Return (X, Y) of the center of cell containing provided text 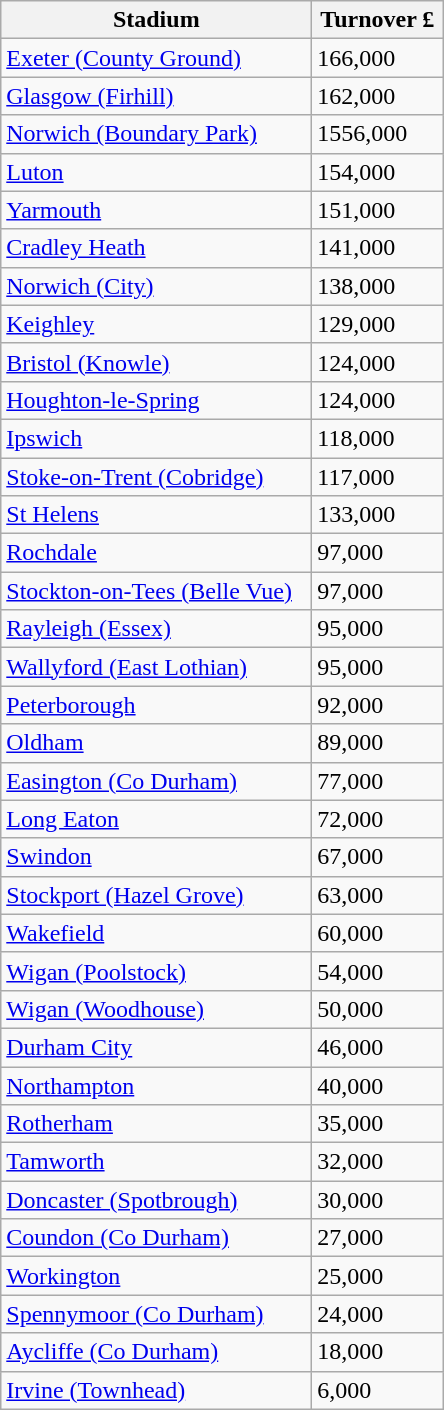
Turnover £ (378, 20)
Stockport (Hazel Grove) (156, 895)
Yarmouth (156, 210)
166,000 (378, 58)
67,000 (378, 857)
Rochdale (156, 553)
Keighley (156, 324)
27,000 (378, 1238)
St Helens (156, 515)
1556,000 (378, 134)
77,000 (378, 781)
92,000 (378, 705)
Rayleigh (Essex) (156, 629)
Tamworth (156, 1162)
Peterborough (156, 705)
Easington (Co Durham) (156, 781)
Stoke-on-Trent (Cobridge) (156, 477)
154,000 (378, 172)
Doncaster (Spotbrough) (156, 1200)
40,000 (378, 1085)
32,000 (378, 1162)
6,000 (378, 1390)
54,000 (378, 971)
25,000 (378, 1276)
Norwich (City) (156, 286)
30,000 (378, 1200)
Bristol (Knowle) (156, 362)
151,000 (378, 210)
Glasgow (Firhill) (156, 96)
Ipswich (156, 438)
129,000 (378, 324)
Wakefield (156, 933)
118,000 (378, 438)
Cradley Heath (156, 248)
Luton (156, 172)
Swindon (156, 857)
35,000 (378, 1124)
Irvine (Townhead) (156, 1390)
Spennymoor (Co Durham) (156, 1314)
89,000 (378, 743)
18,000 (378, 1352)
Aycliffe (Co Durham) (156, 1352)
Long Eaton (156, 819)
Wallyford (East Lothian) (156, 667)
Houghton-le-Spring (156, 400)
Norwich (Boundary Park) (156, 134)
162,000 (378, 96)
60,000 (378, 933)
Northampton (156, 1085)
Stockton-on-Tees (Belle Vue) (156, 591)
Coundon (Co Durham) (156, 1238)
24,000 (378, 1314)
Durham City (156, 1047)
Oldham (156, 743)
Exeter (County Ground) (156, 58)
117,000 (378, 477)
46,000 (378, 1047)
133,000 (378, 515)
Rotherham (156, 1124)
50,000 (378, 1009)
Wigan (Poolstock) (156, 971)
72,000 (378, 819)
Stadium (156, 20)
63,000 (378, 895)
Wigan (Woodhouse) (156, 1009)
Workington (156, 1276)
141,000 (378, 248)
138,000 (378, 286)
